For the text-containing cell, return its midpoint in [X, Y] coordinate format. 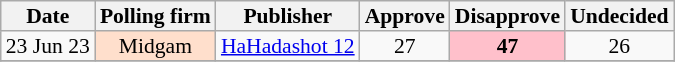
Date [48, 16]
23 Jun 23 [48, 46]
Undecided [619, 16]
Polling firm [156, 16]
27 [405, 46]
Publisher [288, 16]
47 [508, 46]
Approve [405, 16]
HaHadashot 12 [288, 46]
Disapprove [508, 16]
26 [619, 46]
Midgam [156, 46]
